Find where the given text appears and provide that cell's center as (X, Y) coordinate. 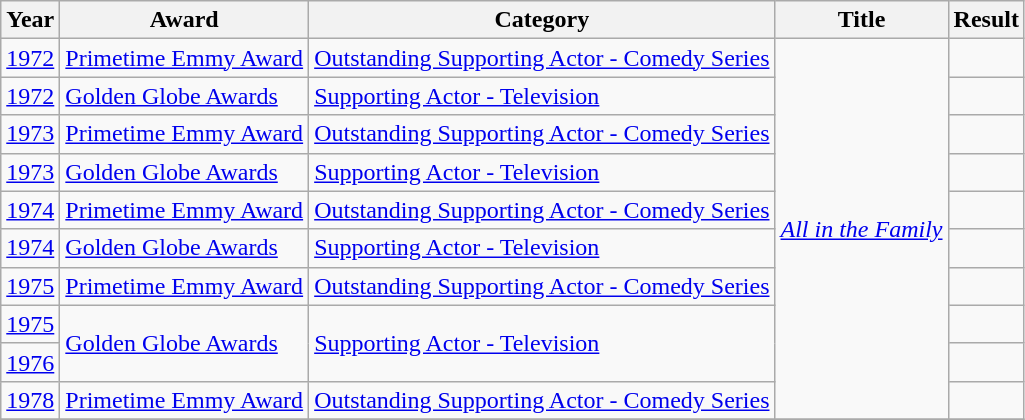
All in the Family (862, 230)
Award (184, 20)
Title (862, 20)
Year (30, 20)
1976 (30, 362)
Category (542, 20)
1978 (30, 400)
Result (986, 20)
